Search for the cell housing the specified text and yield its (X, Y) center coordinate. 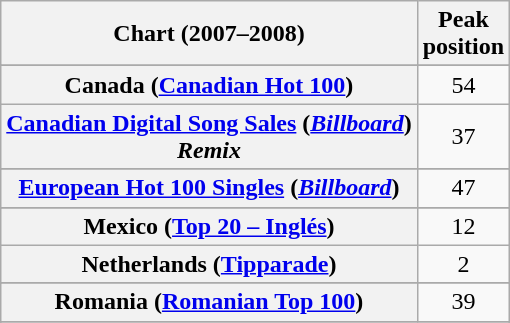
Canada (Canadian Hot 100) (209, 85)
47 (463, 188)
39 (463, 302)
Mexico (Top 20 – Inglés) (209, 226)
Romania (Romanian Top 100) (209, 302)
12 (463, 226)
Netherlands (Tipparade) (209, 264)
37 (463, 136)
54 (463, 85)
Chart (2007–2008) (209, 34)
European Hot 100 Singles (Billboard) (209, 188)
Canadian Digital Song Sales (Billboard)Remix (209, 136)
Peakposition (463, 34)
2 (463, 264)
